Extract the (x, y) coordinate from the center of the cell holding the provided text.  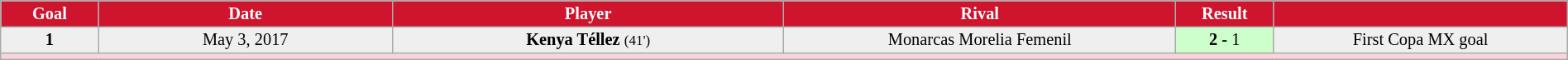
Rival (980, 14)
May 3, 2017 (245, 40)
Result (1225, 14)
Goal (50, 14)
2 - 1 (1225, 40)
Player (588, 14)
Kenya Téllez (41') (588, 40)
1 (50, 40)
Date (245, 14)
First Copa MX goal (1421, 40)
Monarcas Morelia Femenil (980, 40)
